Locate the cell with the specified text and output its (X, Y) center coordinate. 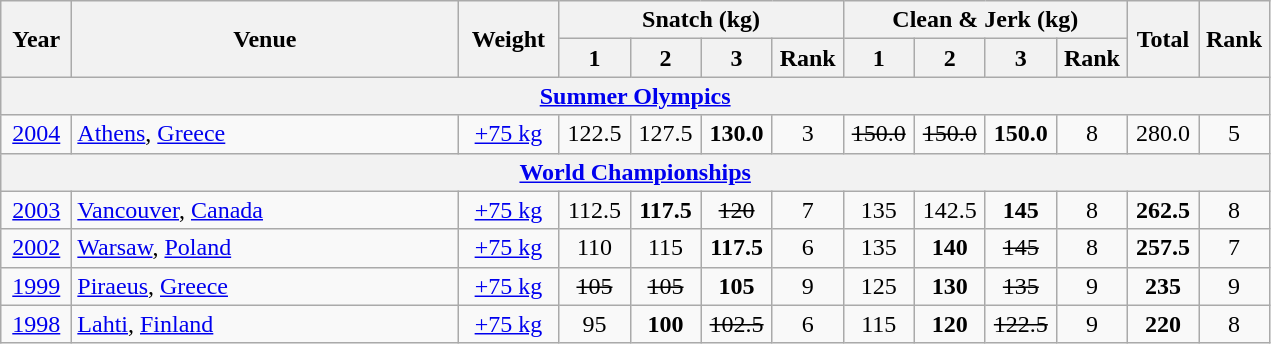
280.0 (1162, 134)
Snatch (kg) (701, 20)
127.5 (666, 134)
Weight (508, 39)
140 (950, 248)
Clean & Jerk (kg) (985, 20)
112.5 (594, 210)
Athens, Greece (265, 134)
262.5 (1162, 210)
1999 (36, 286)
125 (878, 286)
220 (1162, 324)
110 (594, 248)
2003 (36, 210)
Vancouver, Canada (265, 210)
Year (36, 39)
Warsaw, Poland (265, 248)
Total (1162, 39)
Venue (265, 39)
142.5 (950, 210)
95 (594, 324)
1998 (36, 324)
130.0 (736, 134)
2002 (36, 248)
5 (1234, 134)
235 (1162, 286)
Summer Olympics (636, 96)
2004 (36, 134)
100 (666, 324)
257.5 (1162, 248)
102.5 (736, 324)
Lahti, Finland (265, 324)
World Championships (636, 172)
Piraeus, Greece (265, 286)
130 (950, 286)
